Search for the cell housing the specified text and yield its (x, y) center coordinate. 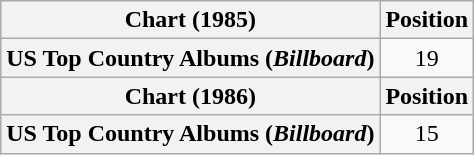
15 (427, 134)
Chart (1986) (190, 96)
19 (427, 58)
Chart (1985) (190, 20)
